Provide the (X, Y) coordinate of the cell's center where the given text is located.  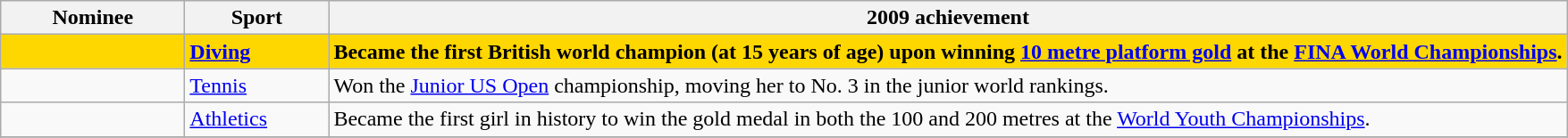
Became the first girl in history to win the gold medal in both the 100 and 200 metres at the World Youth Championships. (948, 119)
Sport (257, 18)
Won the Junior US Open championship, moving her to No. 3 in the junior world rankings. (948, 85)
2009 achievement (948, 18)
Tennis (257, 85)
Athletics (257, 119)
Diving (257, 52)
Nominee (93, 18)
Became the first British world champion (at 15 years of age) upon winning 10 metre platform gold at the FINA World Championships. (948, 52)
